For the text-containing cell, return its midpoint in [x, y] coordinate format. 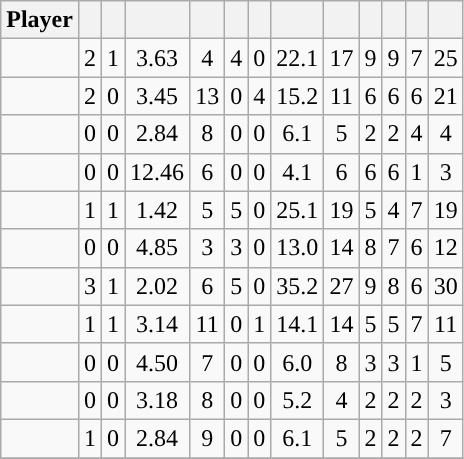
15.2 [298, 96]
25 [446, 58]
3.45 [158, 96]
12 [446, 248]
13.0 [298, 248]
25.1 [298, 210]
12.46 [158, 172]
22.1 [298, 58]
2.02 [158, 286]
4.85 [158, 248]
3.14 [158, 324]
30 [446, 286]
Player [40, 20]
35.2 [298, 286]
13 [208, 96]
14.1 [298, 324]
21 [446, 96]
3.18 [158, 400]
3.63 [158, 58]
5.2 [298, 400]
4.1 [298, 172]
17 [342, 58]
1.42 [158, 210]
27 [342, 286]
6.0 [298, 362]
4.50 [158, 362]
